Pinpoint the cell where the given text exists, returning its (x, y) midpoint coordinate. 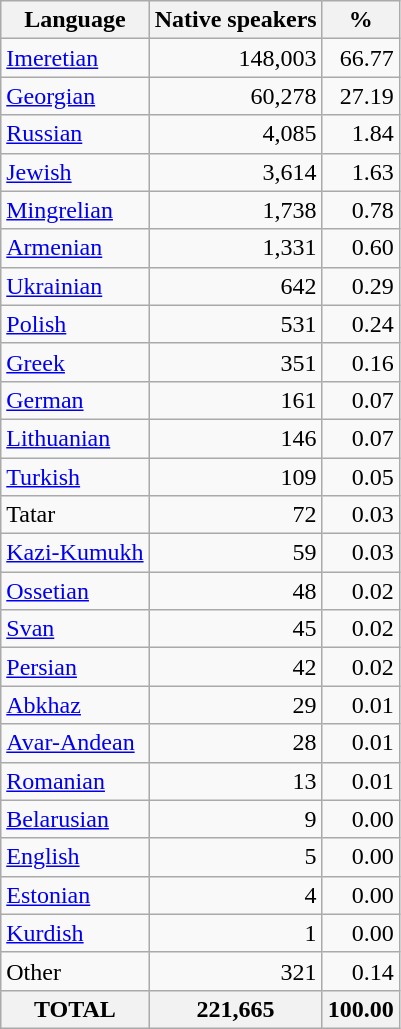
0.29 (360, 286)
Persian (75, 667)
45 (236, 629)
Polish (75, 324)
27.19 (360, 96)
48 (236, 591)
Mingrelian (75, 210)
Ukrainian (75, 286)
Svan (75, 629)
5 (236, 857)
42 (236, 667)
Georgian (75, 96)
Native speakers (236, 20)
Kazi-Kumukh (75, 553)
Estonian (75, 895)
72 (236, 515)
German (75, 400)
Belarusian (75, 819)
146 (236, 438)
Other (75, 971)
642 (236, 286)
Tatar (75, 515)
531 (236, 324)
13 (236, 781)
Avar-Andean (75, 743)
Armenian (75, 248)
Jewish (75, 172)
English (75, 857)
351 (236, 362)
1,738 (236, 210)
29 (236, 705)
100.00 (360, 1009)
Ossetian (75, 591)
0.05 (360, 477)
Language (75, 20)
59 (236, 553)
4,085 (236, 134)
28 (236, 743)
Russian (75, 134)
4 (236, 895)
Abkhaz (75, 705)
9 (236, 819)
Lithuanian (75, 438)
161 (236, 400)
321 (236, 971)
0.24 (360, 324)
0.78 (360, 210)
1.84 (360, 134)
148,003 (236, 58)
Turkish (75, 477)
Romanian (75, 781)
0.60 (360, 248)
1.63 (360, 172)
Greek (75, 362)
1 (236, 933)
0.16 (360, 362)
221,665 (236, 1009)
% (360, 20)
3,614 (236, 172)
66.77 (360, 58)
Kurdish (75, 933)
60,278 (236, 96)
1,331 (236, 248)
0.14 (360, 971)
TOTAL (75, 1009)
109 (236, 477)
Imeretian (75, 58)
